Pinpoint the cell where the given text exists, returning its (x, y) midpoint coordinate. 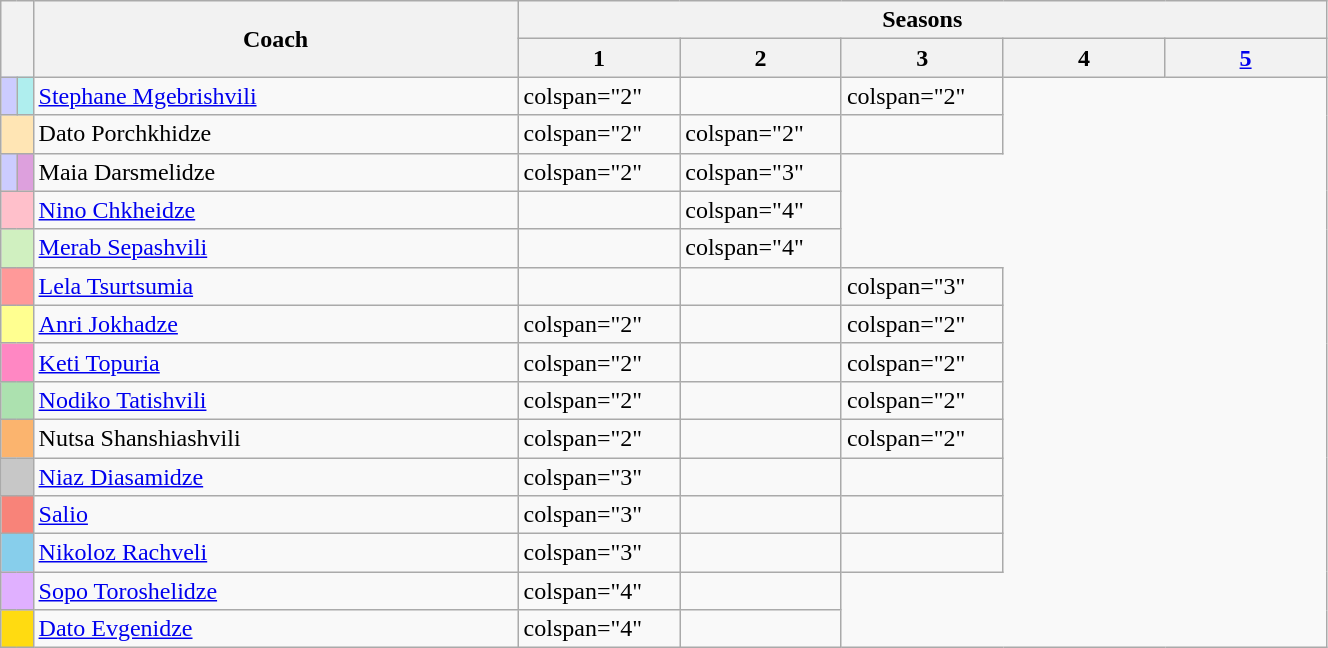
3 (922, 58)
Keti Topuria (276, 362)
Nutsa Shanshiashvili (276, 438)
Sopo Toroshelidze (276, 591)
4 (1084, 58)
Niaz Diasamidze (276, 477)
Nino Chkheidze (276, 210)
Stephane Mgebrishvili (276, 96)
Seasons (922, 20)
Nodiko Tatishvili (276, 400)
Merab Sepashvili (276, 248)
2 (761, 58)
Dato Porchkhidze (276, 134)
5 (1246, 58)
Lela Tsurtsumia (276, 286)
1 (599, 58)
Salio (276, 515)
Maia Darsmelidze (276, 172)
Coach (276, 39)
Nikoloz Rachveli (276, 553)
Anri Jokhadze (276, 324)
Dato Evgenidze (276, 629)
